Return the (x, y) coordinate for the center point of the cell that contains the specified text.  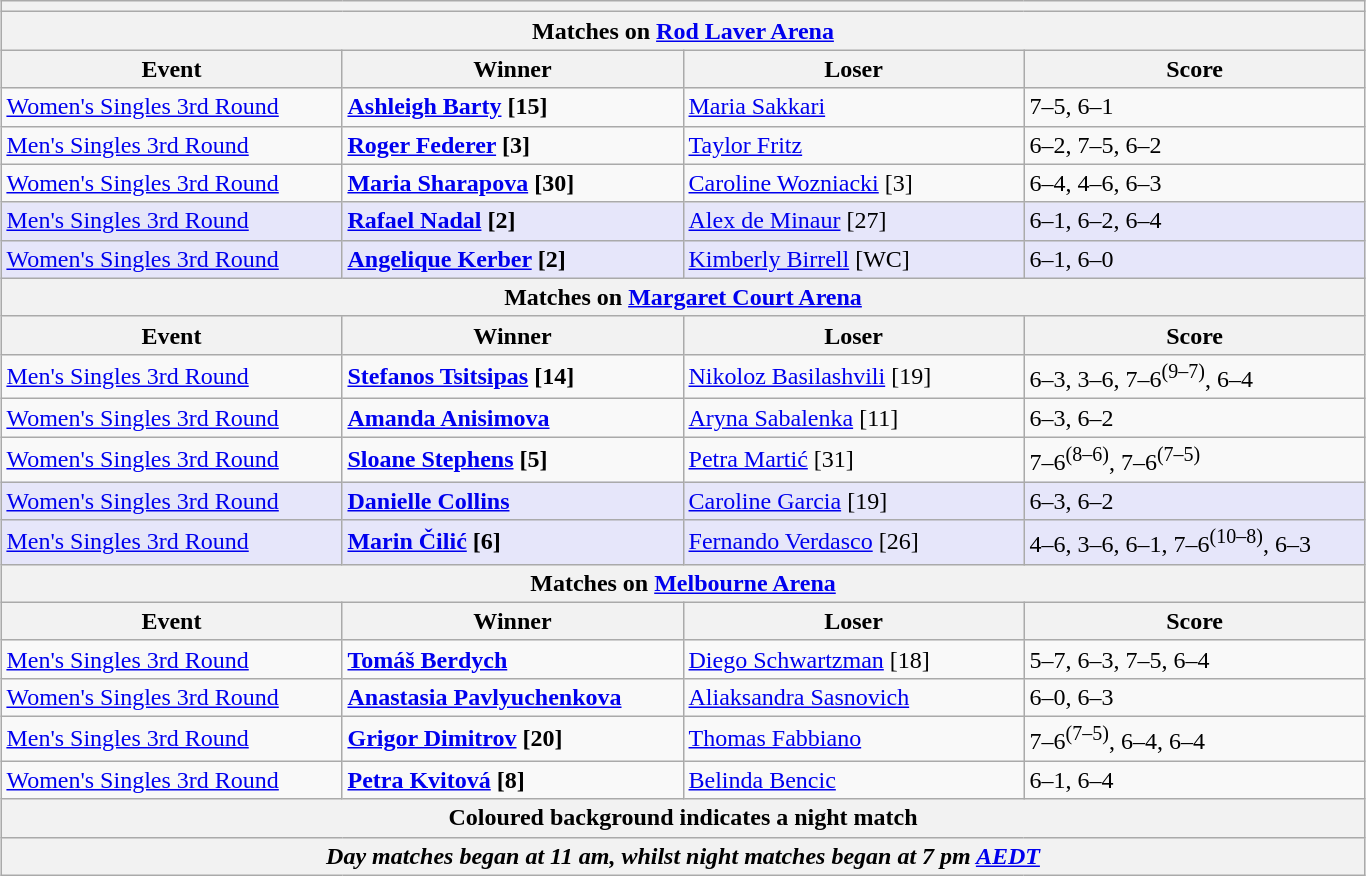
Marin Čilić [6] (512, 542)
Belinda Bencic (854, 780)
Rafael Nadal [2] (512, 221)
Sloane Stephens [5] (512, 460)
Danielle Collins (512, 501)
Taylor Fritz (854, 145)
6–1, 6–4 (1194, 780)
Grigor Dimitrov [20] (512, 738)
Stefanos Tsitsipas [14] (512, 376)
Maria Sakkari (854, 107)
Aliaksandra Sasnovich (854, 697)
Kimberly Birrell [WC] (854, 259)
Caroline Wozniacki [3] (854, 183)
Maria Sharapova [30] (512, 183)
7–6(8–6), 7–6(7–5) (1194, 460)
Amanda Anisimova (512, 418)
Matches on Rod Laver Arena (683, 31)
Ashleigh Barty [15] (512, 107)
Day matches began at 11 am, whilst night matches began at 7 pm AEDT (683, 856)
Matches on Melbourne Arena (683, 583)
6–1, 6–2, 6–4 (1194, 221)
Coloured background indicates a night match (683, 818)
Petra Martić [31] (854, 460)
7–5, 6–1 (1194, 107)
Diego Schwartzman [18] (854, 659)
Matches on Margaret Court Arena (683, 297)
6–1, 6–0 (1194, 259)
Anastasia Pavlyuchenkova (512, 697)
6–4, 4–6, 6–3 (1194, 183)
Roger Federer [3] (512, 145)
6–3, 3–6, 7–6(9–7), 6–4 (1194, 376)
Petra Kvitová [8] (512, 780)
Aryna Sabalenka [11] (854, 418)
4–6, 3–6, 6–1, 7–6(10–8), 6–3 (1194, 542)
5–7, 6–3, 7–5, 6–4 (1194, 659)
Thomas Fabbiano (854, 738)
Nikoloz Basilashvili [19] (854, 376)
6–0, 6–3 (1194, 697)
7–6(7–5), 6–4, 6–4 (1194, 738)
Tomáš Berdych (512, 659)
Angelique Kerber [2] (512, 259)
6–2, 7–5, 6–2 (1194, 145)
Alex de Minaur [27] (854, 221)
Caroline Garcia [19] (854, 501)
Fernando Verdasco [26] (854, 542)
